For the text-containing cell, return its midpoint in (X, Y) coordinate format. 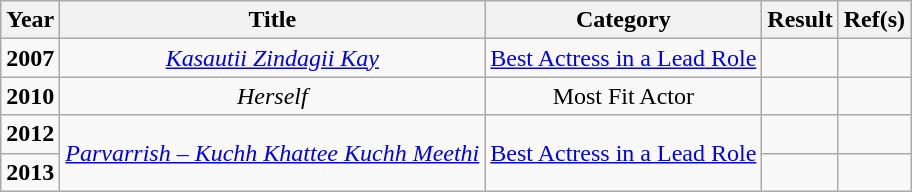
Category (624, 20)
2010 (30, 96)
Year (30, 20)
2012 (30, 134)
Most Fit Actor (624, 96)
Herself (272, 96)
2013 (30, 172)
Parvarrish – Kuchh Khattee Kuchh Meethi (272, 153)
Ref(s) (874, 20)
2007 (30, 58)
Result (800, 20)
Kasautii Zindagii Kay (272, 58)
Title (272, 20)
